Search for the cell housing the specified text and yield its [x, y] center coordinate. 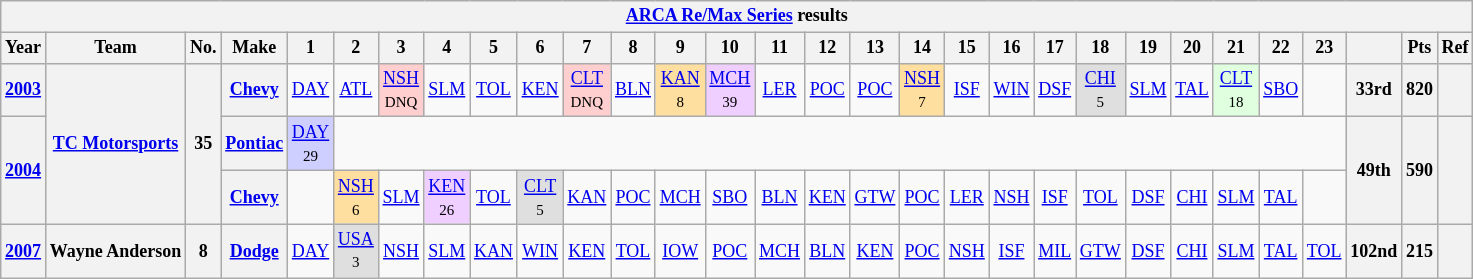
16 [1012, 48]
CLT18 [1236, 90]
2004 [24, 170]
20 [1192, 48]
6 [540, 48]
CLT5 [540, 197]
CHI5 [1101, 90]
2007 [24, 251]
Pontiac [254, 144]
4 [447, 48]
10 [730, 48]
1 [310, 48]
49th [1374, 170]
21 [1236, 48]
Dodge [254, 251]
5 [494, 48]
17 [1055, 48]
Make [254, 48]
23 [1324, 48]
19 [1148, 48]
12 [827, 48]
DAY29 [310, 144]
215 [1420, 251]
ATL [356, 90]
15 [966, 48]
Year [24, 48]
KAN8 [680, 90]
MIL [1055, 251]
11 [780, 48]
Ref [1455, 48]
7 [587, 48]
18 [1101, 48]
TC Motorsports [115, 144]
MCH39 [730, 90]
CLTDNQ [587, 90]
ARCA Re/Max Series results [737, 16]
Pts [1420, 48]
KEN26 [447, 197]
NSH6 [356, 197]
IOW [680, 251]
13 [875, 48]
NSHDNQ [401, 90]
No. [204, 48]
9 [680, 48]
Wayne Anderson [115, 251]
2 [356, 48]
22 [1281, 48]
33rd [1374, 90]
590 [1420, 170]
102nd [1374, 251]
2003 [24, 90]
35 [204, 144]
820 [1420, 90]
3 [401, 48]
14 [922, 48]
NSH7 [922, 90]
Team [115, 48]
USA3 [356, 251]
